Provide the (X, Y) coordinate of the cell's center where the given text is located.  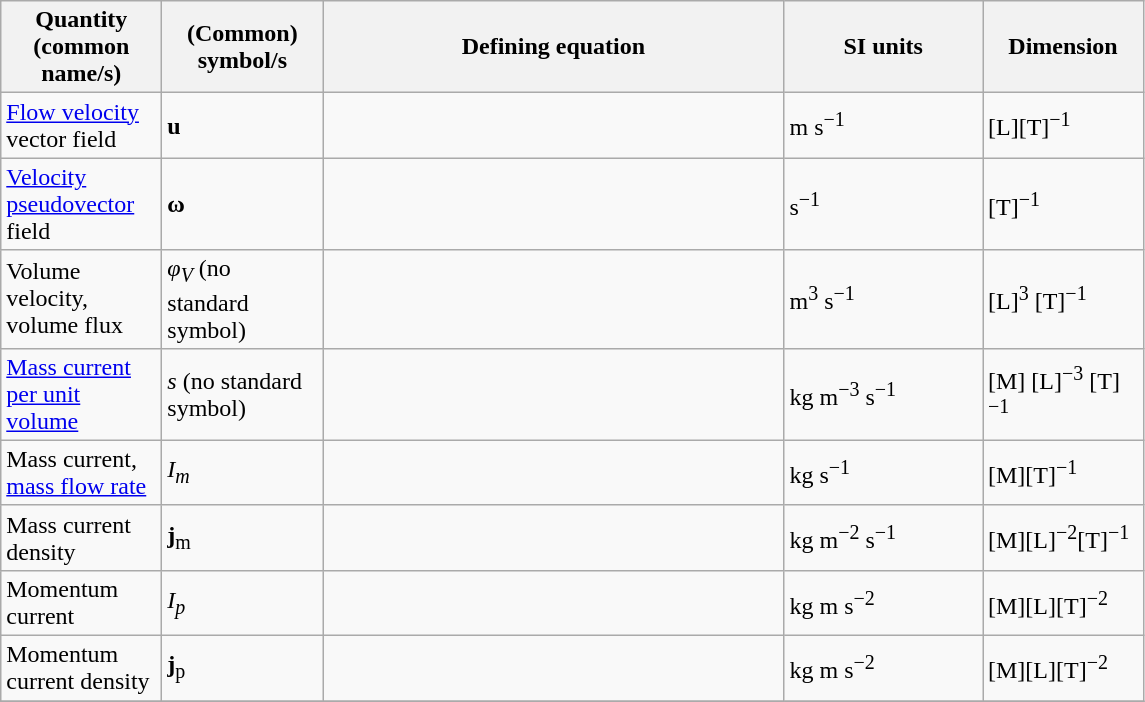
Volume velocity, volume flux (82, 299)
Defining equation (554, 47)
SI units (884, 47)
[L][T]−1 (1062, 126)
[M] [L]−3 [T]−1 (1062, 394)
Dimension (1062, 47)
(Common) symbol/s (242, 47)
Ip (242, 602)
u (242, 126)
kg m−3 s−1 (884, 394)
jm (242, 538)
kg s−1 (884, 472)
Mass current density (82, 538)
[L]3 [T]−1 (1062, 299)
Momentum current (82, 602)
Mass current, mass flow rate (82, 472)
m3 s−1 (884, 299)
[M][L]−2[T]−1 (1062, 538)
s (no standard symbol) (242, 394)
Im (242, 472)
φV (no standard symbol) (242, 299)
Flow velocity vector field (82, 126)
kg m−2 s−1 (884, 538)
jp (242, 668)
ω (242, 204)
s−1 (884, 204)
Momentum current density (82, 668)
Quantity (common name/s) (82, 47)
[M][T]−1 (1062, 472)
m s−1 (884, 126)
Mass current per unit volume (82, 394)
Velocity pseudovector field (82, 204)
[T]−1 (1062, 204)
